Return (x, y) of the center of cell containing provided text 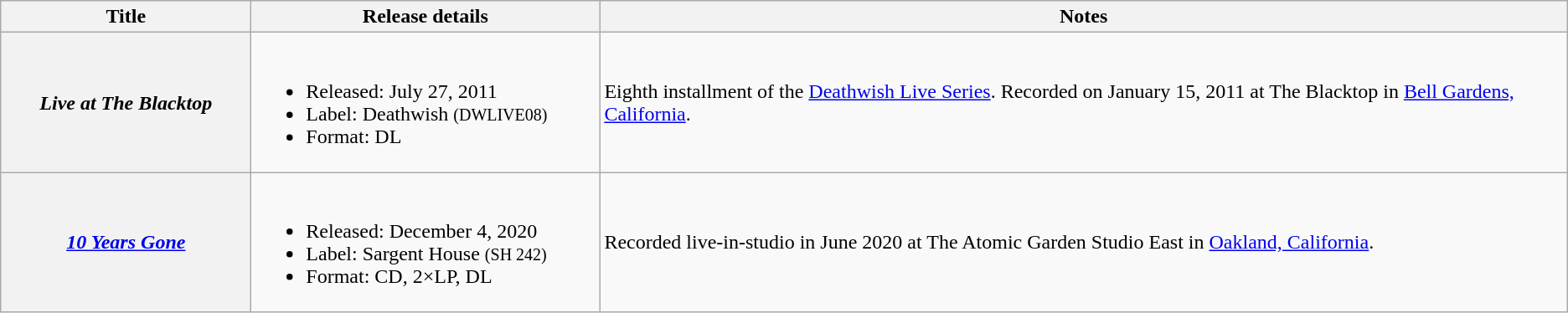
Eighth installment of the Deathwish Live Series. Recorded on January 15, 2011 at The Blacktop in Bell Gardens, California. (1084, 102)
Release details (426, 17)
Recorded live-in-studio in June 2020 at The Atomic Garden Studio East in Oakland, California. (1084, 243)
Released: July 27, 2011Label: Deathwish (DWLIVE08)Format: DL (426, 102)
Released: December 4, 2020Label: Sargent House (SH 242)Format: CD, 2×LP, DL (426, 243)
Live at The Blacktop (126, 102)
10 Years Gone (126, 243)
Title (126, 17)
Notes (1084, 17)
